Return the (x, y) coordinate for the center point of the cell that contains the specified text.  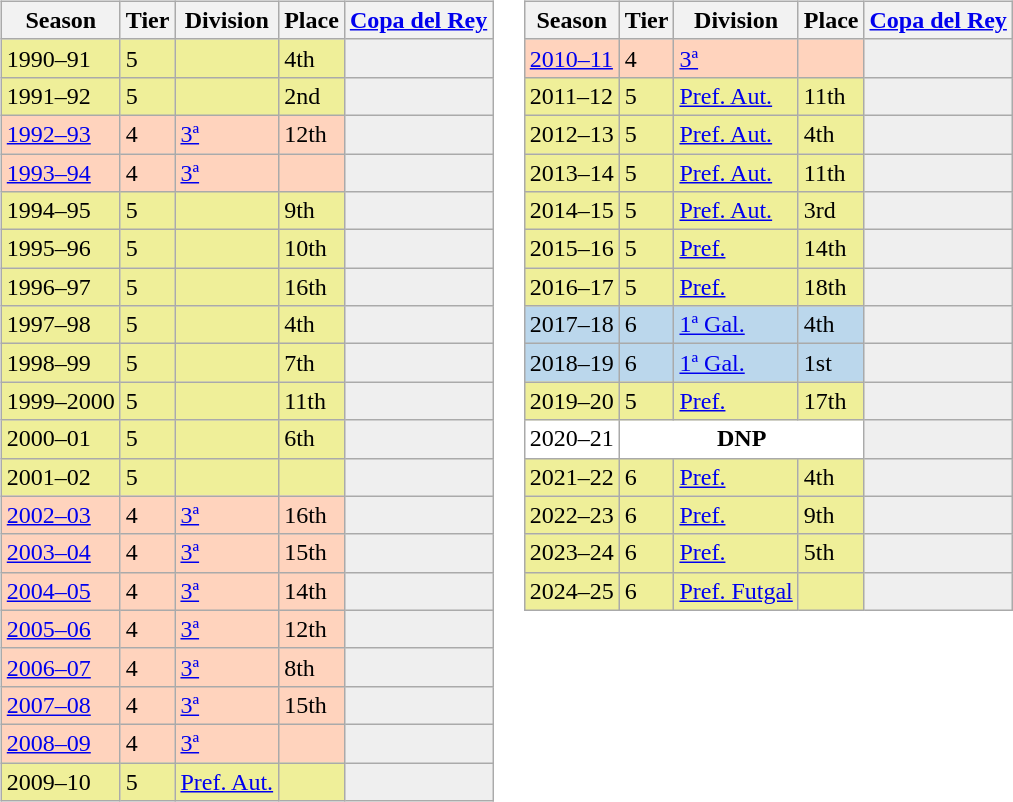
2013–14 (572, 173)
1999–2000 (60, 401)
2006–07 (60, 667)
2007–08 (60, 705)
1990–91 (60, 58)
2008–09 (60, 743)
2022–23 (572, 515)
10th (312, 249)
2003–04 (60, 553)
7th (312, 363)
1998–99 (60, 363)
18th (831, 287)
1st (831, 363)
6th (312, 439)
5th (831, 553)
2009–10 (60, 781)
2014–15 (572, 211)
2017–18 (572, 325)
2000–01 (60, 439)
2021–22 (572, 477)
8th (312, 667)
2020–21 (572, 439)
2001–02 (60, 477)
2002–03 (60, 515)
2012–13 (572, 134)
2005–06 (60, 629)
1994–95 (60, 211)
2024–25 (572, 591)
1993–94 (60, 173)
2018–19 (572, 363)
2nd (312, 96)
Pref. Futgal (736, 591)
DNP (742, 439)
1991–92 (60, 96)
2011–12 (572, 96)
2010–11 (572, 58)
1995–96 (60, 249)
3rd (831, 211)
1992–93 (60, 134)
1997–98 (60, 325)
2015–16 (572, 249)
1996–97 (60, 287)
17th (831, 401)
2019–20 (572, 401)
2016–17 (572, 287)
2004–05 (60, 591)
2023–24 (572, 553)
